Pinpoint the cell where the given text exists, returning its (x, y) midpoint coordinate. 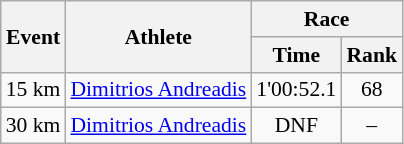
Rank (372, 55)
Event (34, 36)
DNF (296, 126)
Athlete (158, 36)
Time (296, 55)
30 km (34, 126)
1'00:52.1 (296, 90)
– (372, 126)
Race (326, 19)
15 km (34, 90)
68 (372, 90)
